Search for the cell housing the specified text and yield its (x, y) center coordinate. 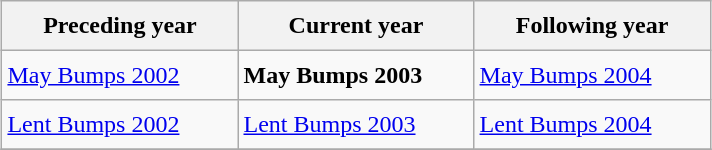
Current year (356, 26)
Lent Bumps 2004 (592, 125)
May Bumps 2004 (592, 75)
Lent Bumps 2003 (356, 125)
May Bumps 2003 (356, 75)
Preceding year (120, 26)
May Bumps 2002 (120, 75)
Following year (592, 26)
Lent Bumps 2002 (120, 125)
